From the cell containing the given text, extract its center point as [X, Y] coordinate. 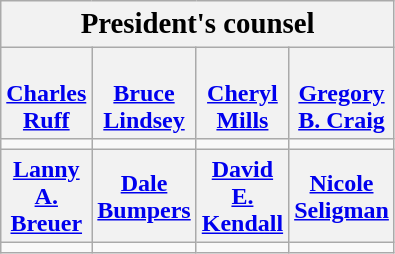
President's counsel [198, 24]
Cheryl Mills [242, 93]
Charles Ruff [46, 93]
David E. Kendall [242, 196]
Gregory B. Craig [342, 93]
Bruce Lindsey [144, 93]
Lanny A. Breuer [46, 196]
Nicole Seligman [342, 196]
Dale Bumpers [144, 196]
